For the text-containing cell, return its midpoint in [X, Y] coordinate format. 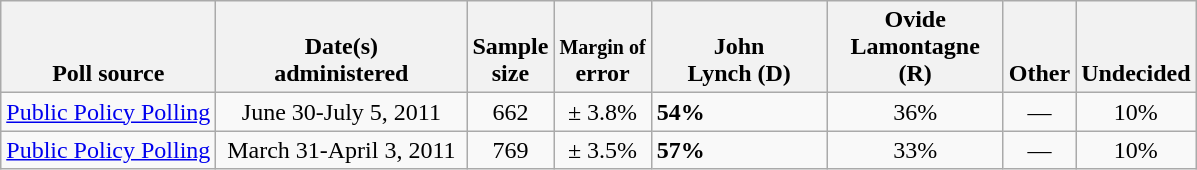
769 [510, 150]
Other [1039, 47]
March 31-April 3, 2011 [342, 150]
JohnLynch (D) [739, 47]
Undecided [1136, 47]
33% [915, 150]
662 [510, 112]
± 3.5% [602, 150]
June 30-July 5, 2011 [342, 112]
57% [739, 150]
Poll source [108, 47]
Date(s)administered [342, 47]
36% [915, 112]
OvideLamontagne (R) [915, 47]
Margin oferror [602, 47]
54% [739, 112]
Samplesize [510, 47]
± 3.8% [602, 112]
